Output the (x, y) coordinate of the center of the cell containing the given text.  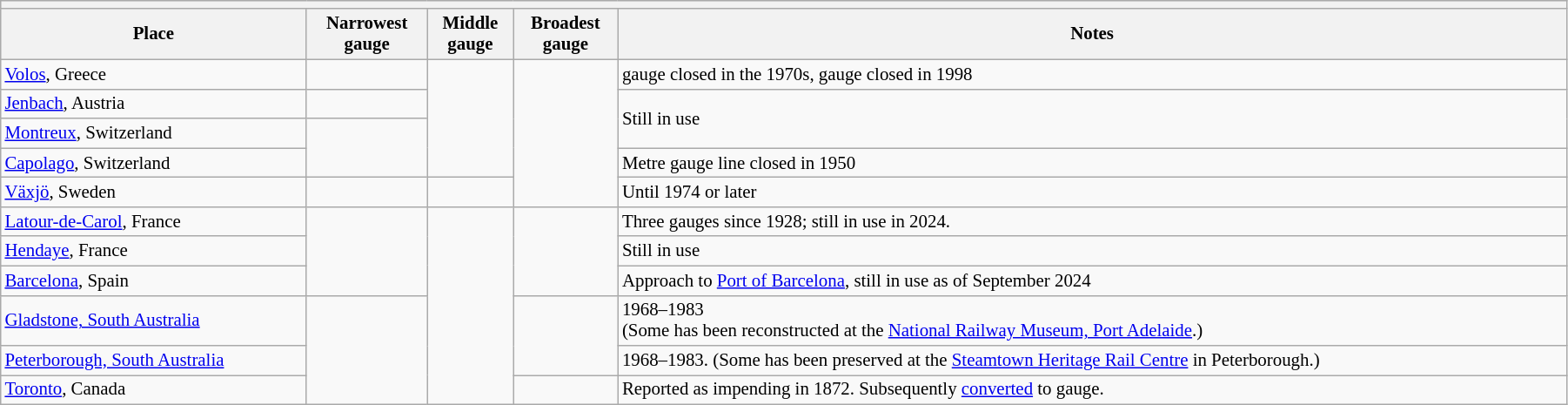
Latour-de-Carol, France (153, 222)
Until 1974 or later (1092, 192)
1968–1983(Some has been reconstructed at the National Railway Museum, Port Adelaide.) (1092, 321)
Narrowestgauge (367, 34)
Broadestgauge (566, 34)
Middlegauge (470, 34)
Toronto, Canada (153, 390)
Växjö, Sweden (153, 192)
Notes (1092, 34)
1968–1983. (Some has been preserved at the Steamtown Heritage Rail Centre in Peterborough.) (1092, 361)
Montreux, Switzerland (153, 133)
Jenbach, Austria (153, 104)
Hendaye, France (153, 251)
Approach to Port of Barcelona, still in use as of September 2024 (1092, 280)
Volos, Greece (153, 74)
Capolago, Switzerland (153, 163)
Place (153, 34)
Three gauges since 1928; still in use in 2024. (1092, 222)
Metre gauge line closed in 1950 (1092, 163)
gauge closed in the 1970s, gauge closed in 1998 (1092, 74)
Peterborough, South Australia (153, 361)
Barcelona, Spain (153, 280)
Gladstone, South Australia (153, 321)
Reported as impending in 1872. Subsequently converted to gauge. (1092, 390)
